For the text-containing cell, return its midpoint in [x, y] coordinate format. 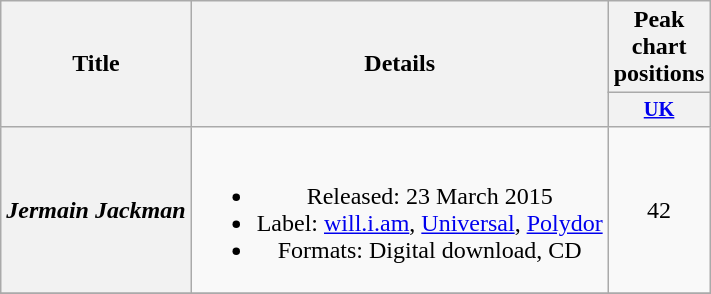
42 [659, 210]
Details [400, 64]
UK [659, 110]
Released: 23 March 2015Label: will.i.am, Universal, PolydorFormats: Digital download, CD [400, 210]
Title [96, 64]
Jermain Jackman [96, 210]
Peak chart positions [659, 47]
